Return (x, y) of the center of cell containing provided text 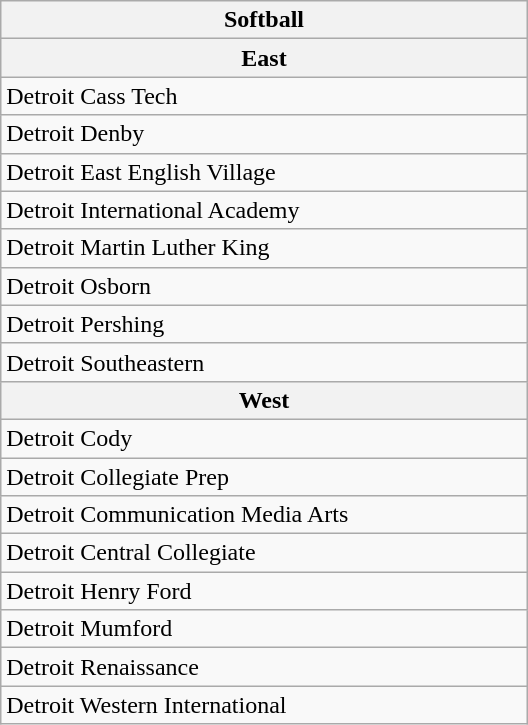
Detroit Western International (264, 705)
Detroit Mumford (264, 629)
Detroit Cass Tech (264, 96)
Detroit International Academy (264, 210)
Detroit Osborn (264, 286)
Detroit Renaissance (264, 667)
Detroit Southeastern (264, 362)
East (264, 58)
Softball (264, 20)
Detroit Martin Luther King (264, 248)
Detroit Denby (264, 134)
Detroit Pershing (264, 324)
Detroit Communication Media Arts (264, 515)
Detroit East English Village (264, 172)
West (264, 400)
Detroit Henry Ford (264, 591)
Detroit Cody (264, 438)
Detroit Collegiate Prep (264, 477)
Detroit Central Collegiate (264, 553)
